For the text-containing cell, return its midpoint in [X, Y] coordinate format. 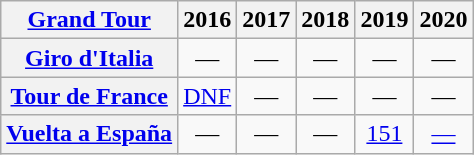
2017 [266, 20]
2020 [444, 20]
Giro d'Italia [90, 58]
2018 [326, 20]
Tour de France [90, 96]
Vuelta a España [90, 134]
2019 [384, 20]
DNF [208, 96]
Grand Tour [90, 20]
2016 [208, 20]
151 [384, 134]
